Output the [X, Y] coordinate of the center of the cell containing the given text.  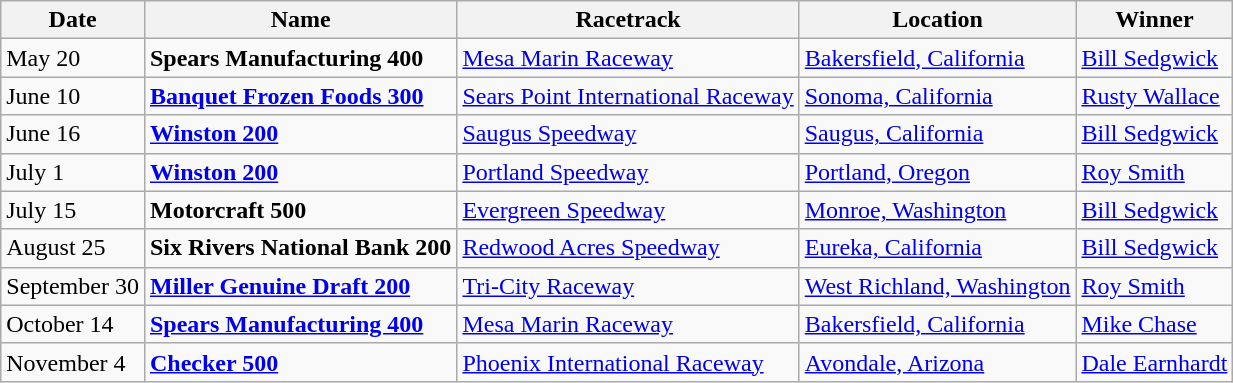
West Richland, Washington [938, 286]
September 30 [73, 286]
August 25 [73, 248]
July 1 [73, 172]
Phoenix International Raceway [628, 362]
Motorcraft 500 [300, 210]
Tri-City Raceway [628, 286]
Location [938, 20]
Racetrack [628, 20]
Rusty Wallace [1154, 96]
May 20 [73, 58]
Name [300, 20]
Redwood Acres Speedway [628, 248]
Avondale, Arizona [938, 362]
Banquet Frozen Foods 300 [300, 96]
Saugus Speedway [628, 134]
Checker 500 [300, 362]
Sonoma, California [938, 96]
Eureka, California [938, 248]
Miller Genuine Draft 200 [300, 286]
June 10 [73, 96]
Portland, Oregon [938, 172]
Mike Chase [1154, 324]
Sears Point International Raceway [628, 96]
October 14 [73, 324]
Winner [1154, 20]
Monroe, Washington [938, 210]
Dale Earnhardt [1154, 362]
Six Rivers National Bank 200 [300, 248]
Portland Speedway [628, 172]
Evergreen Speedway [628, 210]
June 16 [73, 134]
November 4 [73, 362]
Date [73, 20]
Saugus, California [938, 134]
July 15 [73, 210]
